Output the (x, y) coordinate of the center of the cell containing the given text.  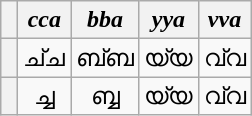
ബ്‌ബ (105, 58)
ബ്ബ (105, 96)
വ്വ (224, 96)
bba (105, 20)
യ്‌യ (168, 58)
വ്‌വ (224, 58)
ച്‌ച (44, 58)
cca (44, 20)
yya (168, 20)
ച്ച (44, 96)
vva (224, 20)
യ്യ (168, 96)
